Pinpoint the cell where the given text exists, returning its [x, y] midpoint coordinate. 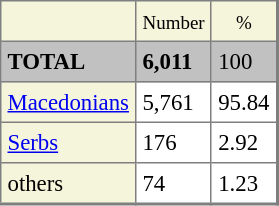
Serbs [68, 142]
1.23 [244, 184]
74 [174, 184]
Macedonians [68, 102]
others [68, 184]
TOTAL [68, 61]
6,011 [174, 61]
176 [174, 142]
2.92 [244, 142]
% [244, 21]
5,761 [174, 102]
100 [244, 61]
Number [174, 21]
95.84 [244, 102]
